Locate the cell with the specified text and output its (x, y) center coordinate. 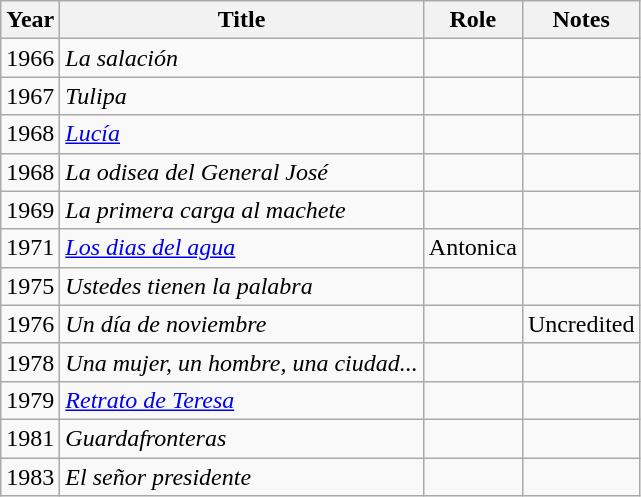
1967 (30, 96)
1976 (30, 324)
Tulipa (242, 96)
Role (472, 20)
Year (30, 20)
Notes (581, 20)
Un día de noviembre (242, 324)
La salación (242, 58)
Uncredited (581, 324)
Lucía (242, 134)
Title (242, 20)
1981 (30, 438)
1978 (30, 362)
La primera carga al machete (242, 210)
Retrato de Teresa (242, 400)
1975 (30, 286)
El señor presidente (242, 477)
1966 (30, 58)
1979 (30, 400)
1969 (30, 210)
1983 (30, 477)
1971 (30, 248)
Los dias del agua (242, 248)
La odisea del General José (242, 172)
Una mujer, un hombre, una ciudad... (242, 362)
Guardafronteras (242, 438)
Ustedes tienen la palabra (242, 286)
Antonica (472, 248)
